Determine the [x, y] coordinate at the center of the cell enclosing the given text.  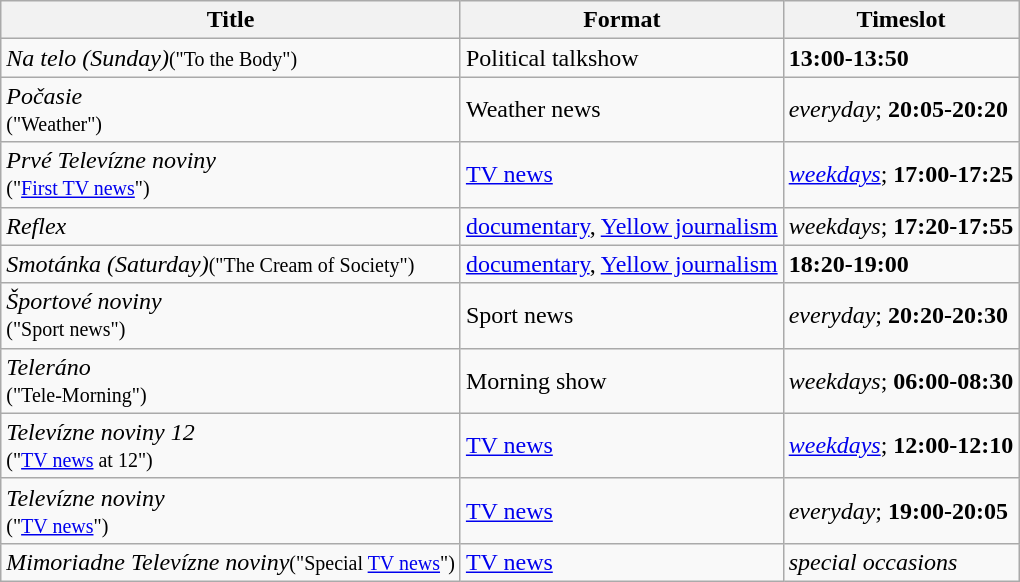
Timeslot [901, 20]
13:00-13:50 [901, 58]
Smotánka (Saturday)("The Cream of Society") [231, 264]
Weather news [622, 110]
Počasie("Weather") [231, 110]
weekdays; 06:00-08:30 [901, 380]
18:20-19:00 [901, 264]
weekdays; 17:20-17:55 [901, 226]
weekdays; 17:00-17:25 [901, 174]
Morning show [622, 380]
Na telo (Sunday)("To the Body") [231, 58]
Televízne noviny("TV news") [231, 510]
everyday; 20:20-20:30 [901, 316]
Format [622, 20]
Prvé Televízne noviny("First TV news") [231, 174]
everyday; 20:05-20:20 [901, 110]
Teleráno("Tele-Morning") [231, 380]
Reflex [231, 226]
Mimoriadne Televízne noviny("Special TV news") [231, 562]
Title [231, 20]
everyday; 19:00-20:05 [901, 510]
Political talkshow [622, 58]
Televízne noviny 12("TV news at 12") [231, 446]
special occasions [901, 562]
Športové noviny("Sport news") [231, 316]
weekdays; 12:00-12:10 [901, 446]
Sport news [622, 316]
